Detect which cell encompasses the target text, then output its (X, Y) center coordinate. 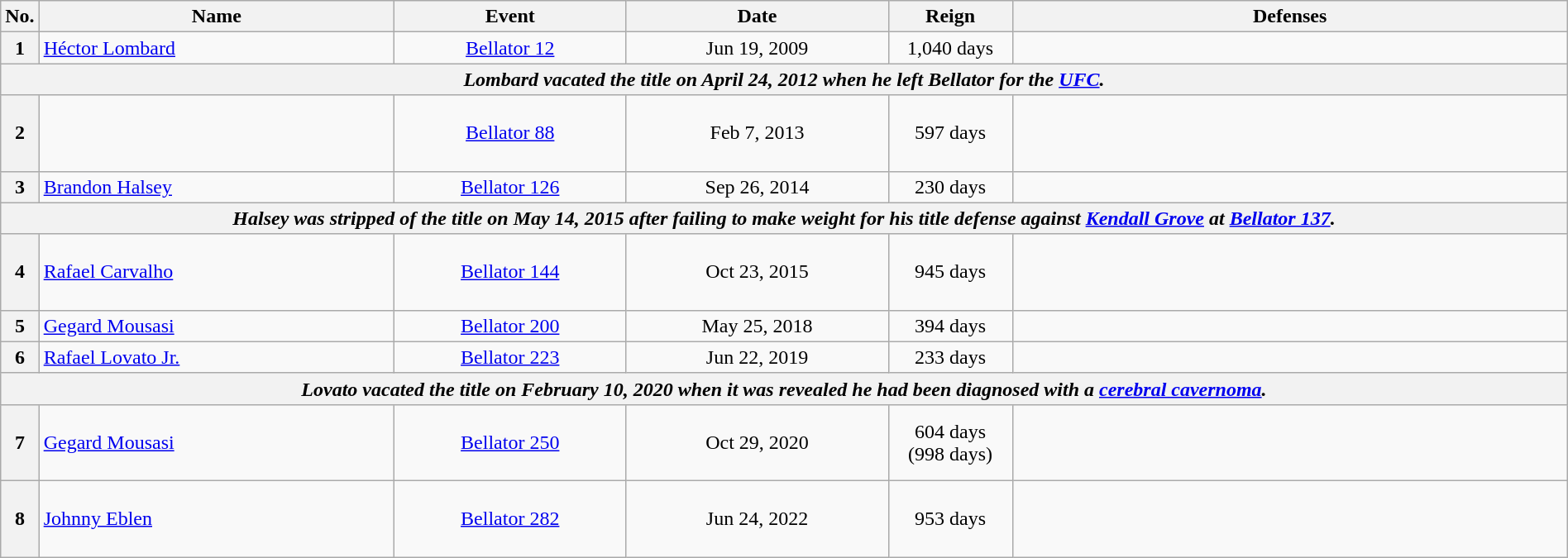
Name (217, 17)
Jun 19, 2009 (758, 48)
Date (758, 17)
Event (510, 17)
No. (20, 17)
230 days (950, 187)
604 days(998 days) (950, 442)
597 days (950, 133)
945 days (950, 272)
6 (20, 357)
Bellator 126 (510, 187)
Héctor Lombard (217, 48)
394 days (950, 326)
Lovato vacated the title on February 10, 2020 when it was revealed he had been diagnosed with a cerebral cavernoma. (784, 389)
233 days (950, 357)
Lombard vacated the title on April 24, 2012 when he left Bellator for the UFC. (784, 79)
3 (20, 187)
Rafael Carvalho (217, 272)
5 (20, 326)
Halsey was stripped of the title on May 14, 2015 after failing to make weight for his title defense against Kendall Grove at Bellator 137. (784, 218)
7 (20, 442)
Feb 7, 2013 (758, 133)
Bellator 250 (510, 442)
Bellator 200 (510, 326)
Rafael Lovato Jr. (217, 357)
Bellator 12 (510, 48)
Johnny Eblen (217, 518)
Oct 23, 2015 (758, 272)
953 days (950, 518)
Bellator 88 (510, 133)
Bellator 223 (510, 357)
8 (20, 518)
2 (20, 133)
4 (20, 272)
Sep 26, 2014 (758, 187)
1,040 days (950, 48)
Jun 22, 2019 (758, 357)
May 25, 2018 (758, 326)
1 (20, 48)
Defenses (1290, 17)
Brandon Halsey (217, 187)
Bellator 144 (510, 272)
Bellator 282 (510, 518)
Jun 24, 2022 (758, 518)
Oct 29, 2020 (758, 442)
Reign (950, 17)
